Locate the cell with the specified text and output its [x, y] center coordinate. 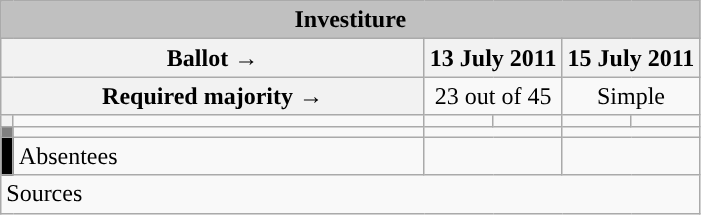
13 July 2011 [493, 58]
15 July 2011 [631, 58]
Ballot → [213, 58]
Sources [350, 194]
Absentees [218, 156]
Simple [631, 96]
23 out of 45 [493, 96]
Required majority → [213, 96]
Investiture [350, 20]
